Return (X, Y) of the center of cell containing provided text 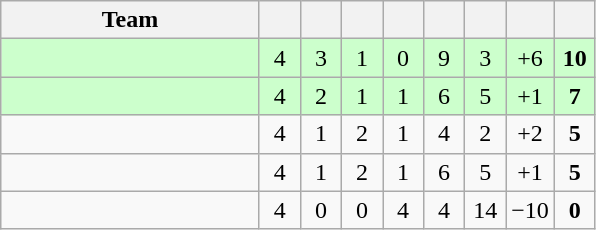
Team (130, 20)
10 (574, 58)
−10 (530, 210)
14 (486, 210)
9 (444, 58)
+2 (530, 134)
+6 (530, 58)
7 (574, 96)
